Determine the (X, Y) coordinate at the center of the cell enclosing the given text.  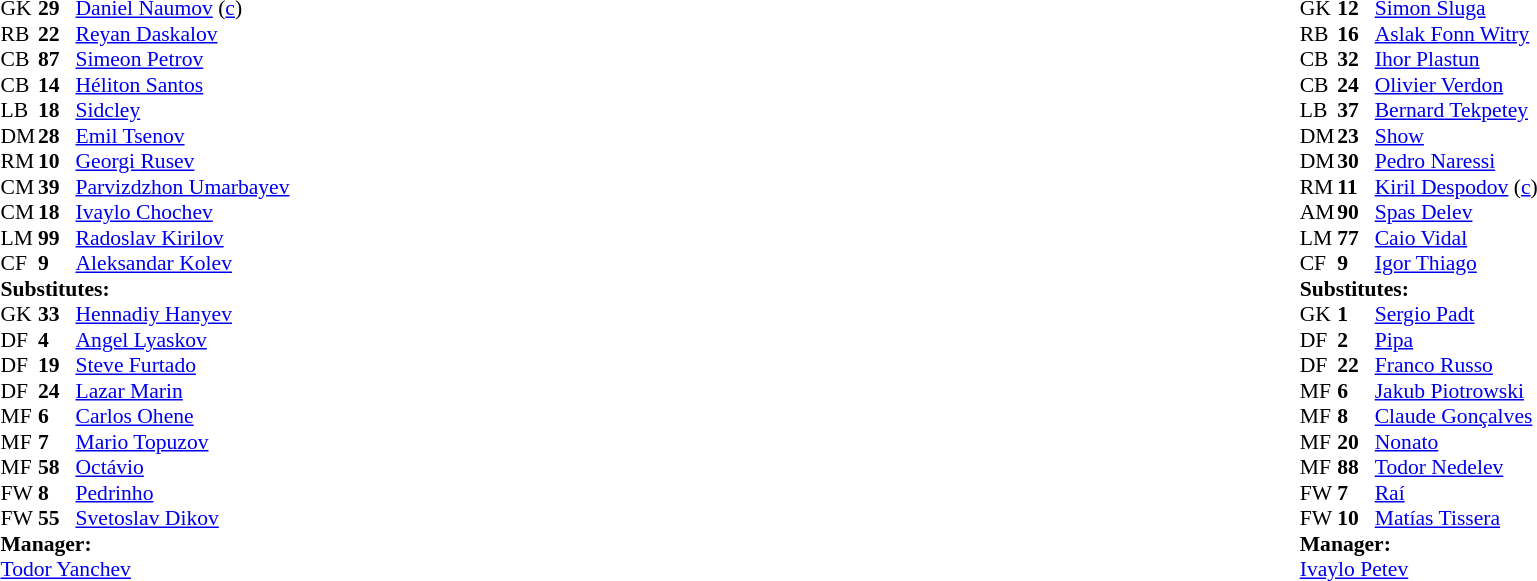
88 (1356, 467)
30 (1356, 161)
28 (57, 136)
19 (57, 365)
39 (57, 187)
37 (1356, 111)
Reyan Daskalov (183, 34)
Lazar Marin (183, 391)
Sidcley (183, 111)
Svetoslav Dikov (183, 519)
Ivaylo Chochev (183, 213)
4 (57, 340)
90 (1356, 213)
Substitutes: (144, 289)
14 (57, 85)
77 (1356, 238)
Steve Furtado (183, 365)
1 (1356, 315)
Héliton Santos (183, 85)
16 (1356, 34)
Radoslav Kirilov (183, 238)
11 (1356, 187)
23 (1356, 136)
87 (57, 59)
Carlos Ohene (183, 417)
Manager: (144, 544)
58 (57, 467)
Angel Lyaskov (183, 340)
Emil Tsenov (183, 136)
2 (1356, 340)
55 (57, 519)
Simeon Petrov (183, 59)
32 (1356, 59)
Hennadiy Hanyev (183, 315)
AM (1319, 213)
99 (57, 238)
Mario Topuzov (183, 442)
33 (57, 315)
Octávio (183, 467)
Parvizdzhon Umarbayev (183, 187)
Georgi Rusev (183, 161)
20 (1356, 442)
Pedrinho (183, 493)
Aleksandar Kolev (183, 263)
